Locate the cell with the specified text and output its (X, Y) center coordinate. 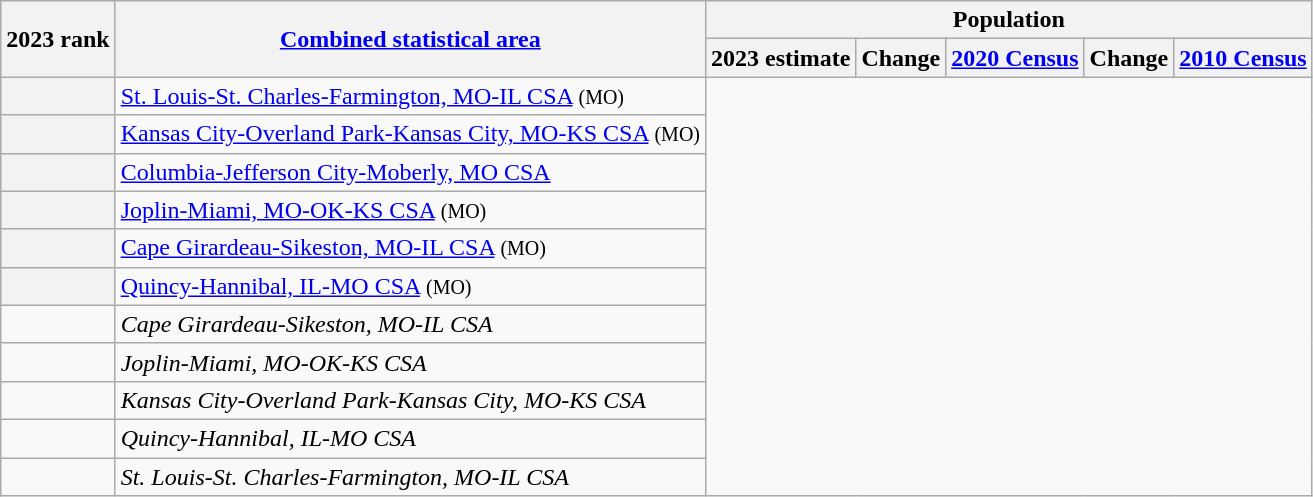
Cape Girardeau-Sikeston, MO-IL CSA (410, 324)
2020 Census (1015, 58)
2023 estimate (781, 58)
Kansas City-Overland Park-Kansas City, MO-KS CSA (MO) (410, 134)
2023 rank (58, 39)
St. Louis-St. Charles-Farmington, MO-IL CSA (MO) (410, 96)
Combined statistical area (410, 39)
Kansas City-Overland Park-Kansas City, MO-KS CSA (410, 400)
Quincy-Hannibal, IL-MO CSA (410, 438)
Columbia-Jefferson City-Moberly, MO CSA (410, 172)
Cape Girardeau-Sikeston, MO-IL CSA (MO) (410, 248)
Quincy-Hannibal, IL-MO CSA (MO) (410, 286)
St. Louis-St. Charles-Farmington, MO-IL CSA (410, 477)
Joplin-Miami, MO-OK-KS CSA (MO) (410, 210)
Population (1010, 20)
Joplin-Miami, MO-OK-KS CSA (410, 362)
2010 Census (1243, 58)
